Capture the cell that displays the provided text and extract its (X, Y) central coordinate. 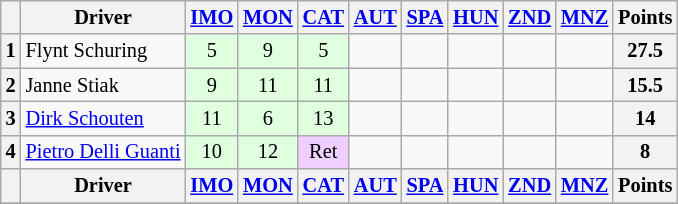
Janne Stiak (104, 85)
10 (212, 152)
8 (645, 152)
14 (645, 118)
Dirk Schouten (104, 118)
3 (11, 118)
4 (11, 152)
13 (324, 118)
Flynt Schuring (104, 51)
15.5 (645, 85)
6 (268, 118)
2 (11, 85)
Pietro Delli Guanti (104, 152)
12 (268, 152)
27.5 (645, 51)
Ret (324, 152)
1 (11, 51)
